Detect which cell encompasses the target text, then output its (X, Y) center coordinate. 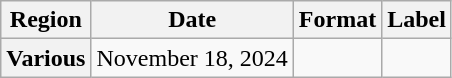
Label (417, 20)
November 18, 2024 (192, 58)
Region (46, 20)
Date (192, 20)
Format (337, 20)
Various (46, 58)
